Pinpoint the cell where the given text exists, returning its [x, y] midpoint coordinate. 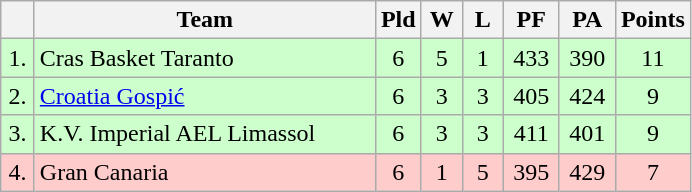
K.V. Imperial AEL Limassol [204, 134]
Points [652, 20]
2. [18, 96]
433 [531, 58]
Team [204, 20]
L [482, 20]
411 [531, 134]
4. [18, 172]
405 [531, 96]
401 [587, 134]
PF [531, 20]
11 [652, 58]
1. [18, 58]
Croatia Gospić [204, 96]
424 [587, 96]
429 [587, 172]
W [442, 20]
PA [587, 20]
3. [18, 134]
390 [587, 58]
Cras Basket Taranto [204, 58]
Pld [398, 20]
7 [652, 172]
Gran Canaria [204, 172]
395 [531, 172]
